Identify which cell holds the provided text, then report its [X, Y] central coordinate. 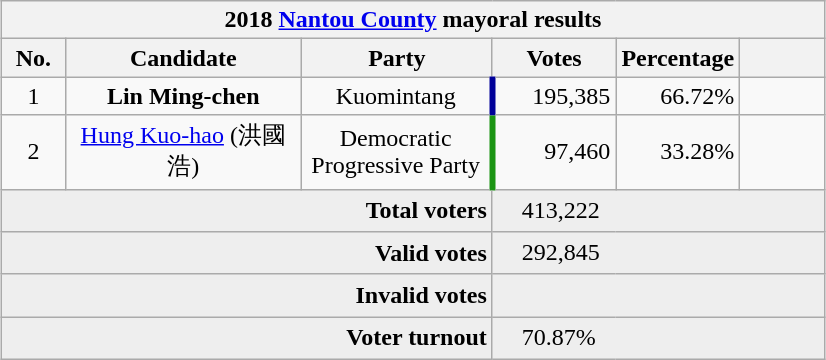
2 [34, 152]
292,845 [658, 254]
Voter turnout [248, 338]
Democratic Progressive Party [396, 152]
Percentage [678, 58]
Hung Kuo-hao (洪國浩) [183, 152]
Kuomintang [396, 96]
Valid votes [248, 254]
66.72% [678, 96]
413,222 [658, 210]
97,460 [554, 152]
Candidate [183, 58]
Lin Ming-chen [183, 96]
Party [396, 58]
2018 Nantou County mayoral results [414, 20]
No. [34, 58]
70.87% [658, 338]
33.28% [678, 152]
Invalid votes [248, 296]
Total voters [248, 210]
1 [34, 96]
195,385 [554, 96]
Votes [554, 58]
